Identify which cell holds the provided text, then report its (x, y) central coordinate. 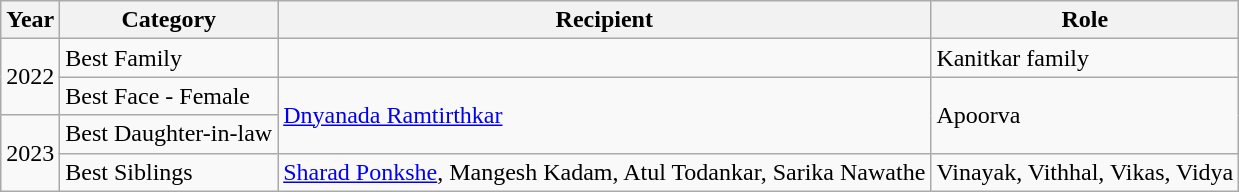
Vinayak, Vithhal, Vikas, Vidya (1085, 172)
Year (30, 20)
Best Face - Female (169, 96)
Best Siblings (169, 172)
Kanitkar family (1085, 58)
Sharad Ponkshe, Mangesh Kadam, Atul Todankar, Sarika Nawathe (604, 172)
2022 (30, 77)
2023 (30, 153)
Recipient (604, 20)
Best Daughter-in-law (169, 134)
Dnyanada Ramtirthkar (604, 115)
Apoorva (1085, 115)
Best Family (169, 58)
Category (169, 20)
Role (1085, 20)
